Return the [X, Y] coordinate for the center point of the cell that contains the specified text.  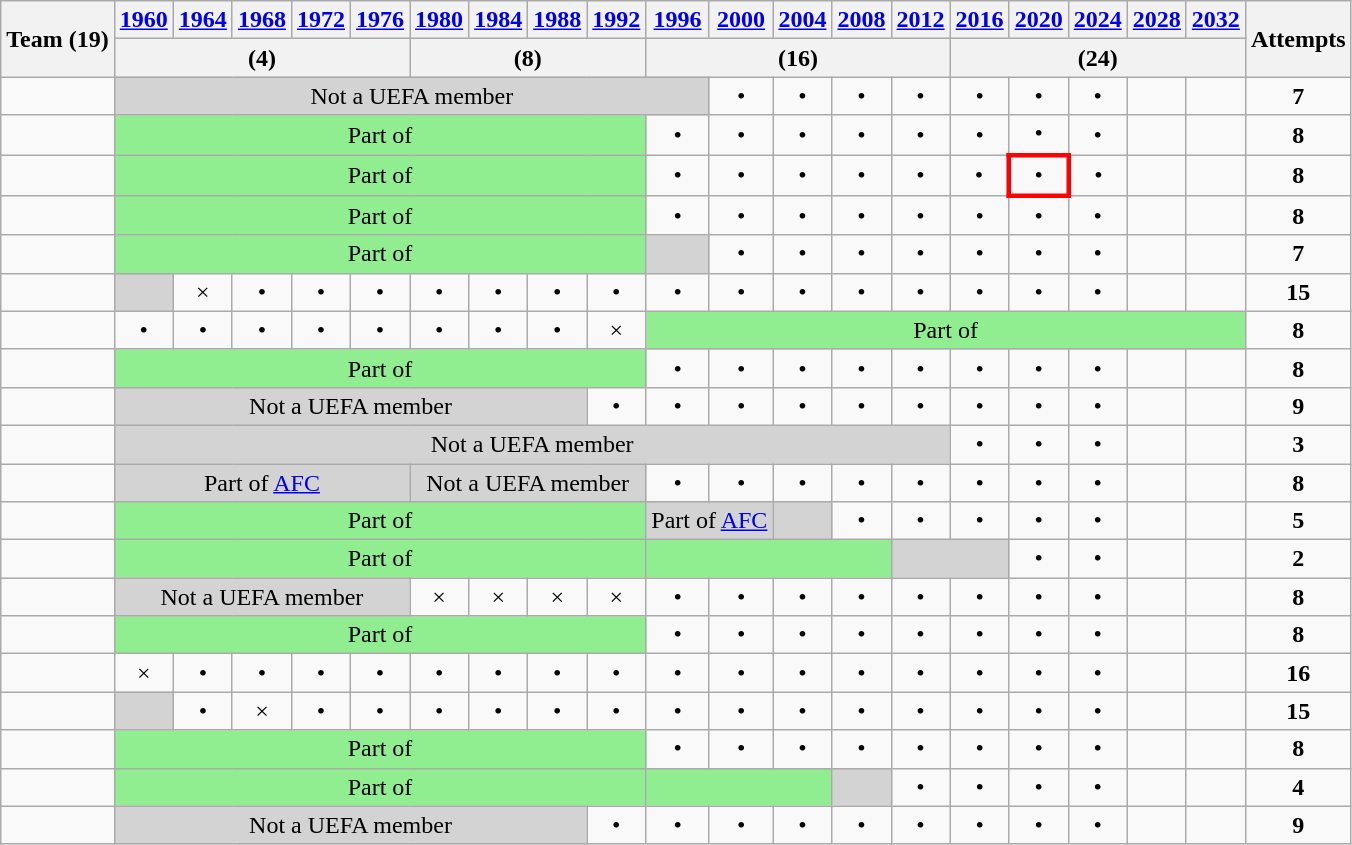
4 [1298, 787]
1996 [678, 20]
2016 [980, 20]
2008 [862, 20]
5 [1298, 521]
1960 [144, 20]
2000 [741, 20]
1980 [440, 20]
2028 [1156, 20]
1984 [498, 20]
1964 [202, 20]
Team (19) [58, 39]
(16) [798, 58]
(8) [528, 58]
(4) [262, 58]
2032 [1216, 20]
(24) [1098, 58]
2024 [1098, 20]
1972 [320, 20]
1988 [558, 20]
2004 [802, 20]
16 [1298, 673]
1976 [380, 20]
3 [1298, 444]
1968 [262, 20]
2020 [1038, 20]
2012 [920, 20]
1992 [616, 20]
Attempts [1298, 39]
2 [1298, 559]
